Return [X, Y] of the center of cell containing provided text 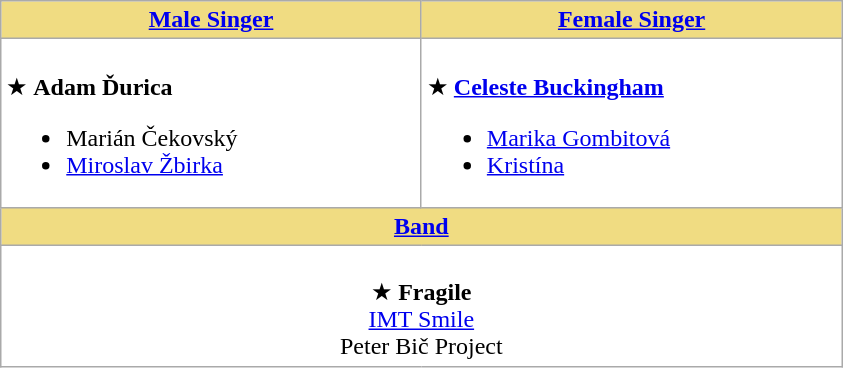
★ Fragile IMT Smile Peter Bič Project [422, 306]
Band [422, 226]
★ Adam ĎuricaMarián ČekovskýMiroslav Žbirka [212, 124]
Male Singer [212, 20]
Female Singer [632, 20]
★ Celeste BuckinghamMarika GombitováKristína [632, 124]
